Return (x, y) of the center of cell containing provided text 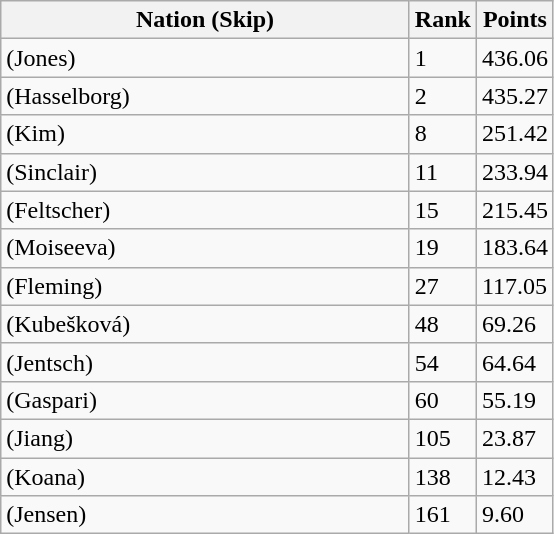
(Jentsch) (206, 362)
9.60 (514, 515)
(Kim) (206, 134)
27 (442, 286)
(Fleming) (206, 286)
15 (442, 210)
183.64 (514, 248)
(Jiang) (206, 438)
19 (442, 248)
105 (442, 438)
54 (442, 362)
436.06 (514, 58)
(Koana) (206, 477)
55.19 (514, 400)
251.42 (514, 134)
11 (442, 172)
1 (442, 58)
161 (442, 515)
117.05 (514, 286)
(Kubešková) (206, 324)
(Jones) (206, 58)
(Hasselborg) (206, 96)
12.43 (514, 477)
69.26 (514, 324)
48 (442, 324)
64.64 (514, 362)
(Sinclair) (206, 172)
8 (442, 134)
Nation (Skip) (206, 20)
60 (442, 400)
23.87 (514, 438)
Rank (442, 20)
(Gaspari) (206, 400)
2 (442, 96)
(Jensen) (206, 515)
435.27 (514, 96)
233.94 (514, 172)
138 (442, 477)
Points (514, 20)
(Moiseeva) (206, 248)
(Feltscher) (206, 210)
215.45 (514, 210)
